Extract the (X, Y) coordinate from the center of the cell holding the provided text.  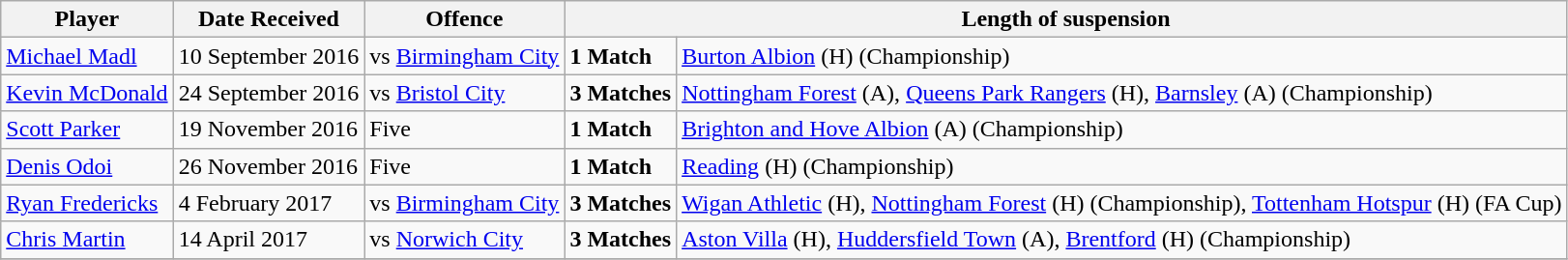
Aston Villa (H), Huddersfield Town (A), Brentford (H) (Championship) (1121, 240)
Kevin McDonald (87, 93)
Michael Madl (87, 56)
4 February 2017 (269, 203)
Scott Parker (87, 130)
vs Bristol City (464, 93)
Nottingham Forest (A), Queens Park Rangers (H), Barnsley (A) (Championship) (1121, 93)
Denis Odoi (87, 166)
Brighton and Hove Albion (A) (Championship) (1121, 130)
10 September 2016 (269, 56)
Wigan Athletic (H), Nottingham Forest (H) (Championship), Tottenham Hotspur (H) (FA Cup) (1121, 203)
Offence (464, 19)
19 November 2016 (269, 130)
vs Norwich City (464, 240)
Ryan Fredericks (87, 203)
24 September 2016 (269, 93)
Date Received (269, 19)
Reading (H) (Championship) (1121, 166)
Player (87, 19)
Burton Albion (H) (Championship) (1121, 56)
14 April 2017 (269, 240)
Chris Martin (87, 240)
Length of suspension (1065, 19)
26 November 2016 (269, 166)
